Determine the [X, Y] coordinate at the center of the cell enclosing the given text.  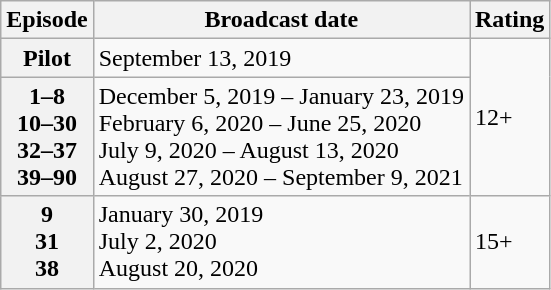
15+ [510, 242]
93138 [47, 242]
Broadcast date [281, 20]
1–810–3032–3739–90 [47, 136]
September 13, 2019 [281, 58]
12+ [510, 118]
December 5, 2019 – January 23, 2019February 6, 2020 – June 25, 2020July 9, 2020 – August 13, 2020August 27, 2020 – September 9, 2021 [281, 136]
Rating [510, 20]
Episode [47, 20]
January 30, 2019July 2, 2020August 20, 2020 [281, 242]
Pilot [47, 58]
